Return [X, Y] of the center of cell containing provided text 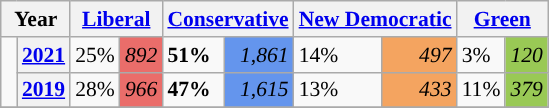
Year [36, 19]
14% [338, 55]
966 [142, 90]
892 [142, 55]
13% [338, 90]
379 [526, 90]
Green [502, 19]
120 [526, 55]
433 [418, 90]
2021 [44, 55]
497 [418, 55]
3% [482, 55]
2019 [44, 90]
1,615 [260, 90]
11% [482, 90]
New Democratic [376, 19]
47% [193, 90]
25% [95, 55]
28% [95, 90]
Conservative [228, 19]
Liberal [116, 19]
51% [193, 55]
1,861 [260, 55]
